Detect which cell encompasses the target text, then output its [X, Y] center coordinate. 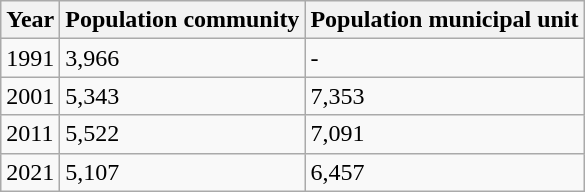
6,457 [444, 172]
Year [30, 20]
5,522 [182, 134]
7,091 [444, 134]
5,343 [182, 96]
2011 [30, 134]
2021 [30, 172]
2001 [30, 96]
7,353 [444, 96]
Population community [182, 20]
1991 [30, 58]
Population municipal unit [444, 20]
- [444, 58]
5,107 [182, 172]
3,966 [182, 58]
